Extract the (X, Y) coordinate from the center of the cell holding the provided text.  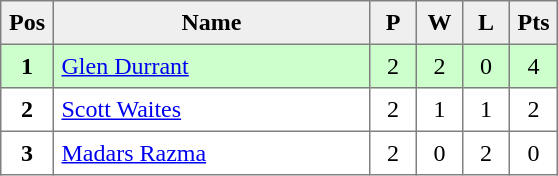
P (393, 23)
Scott Waites (211, 110)
L (486, 23)
4 (533, 66)
Glen Durrant (211, 66)
Pts (533, 23)
3 (27, 153)
Pos (27, 23)
Madars Razma (211, 153)
W (439, 23)
Name (211, 23)
